Find where the given text appears and provide that cell's center as (x, y) coordinate. 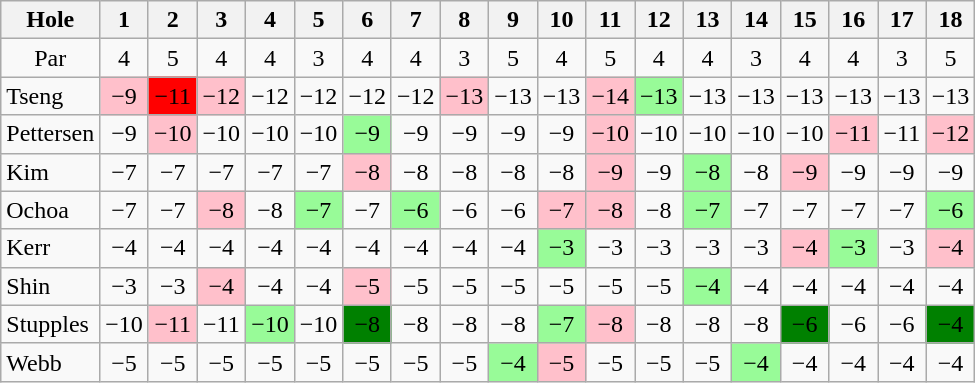
Hole (50, 20)
Pettersen (50, 134)
15 (804, 20)
Par (50, 58)
11 (610, 20)
6 (368, 20)
16 (854, 20)
Tseng (50, 96)
8 (464, 20)
2 (172, 20)
18 (950, 20)
1 (124, 20)
10 (562, 20)
17 (902, 20)
Stupples (50, 324)
14 (756, 20)
Kerr (50, 248)
13 (708, 20)
−14 (610, 96)
7 (416, 20)
9 (514, 20)
Ochoa (50, 210)
Kim (50, 172)
12 (658, 20)
Shin (50, 286)
Webb (50, 362)
